Return the [x, y] coordinate for the center point of the cell that contains the specified text.  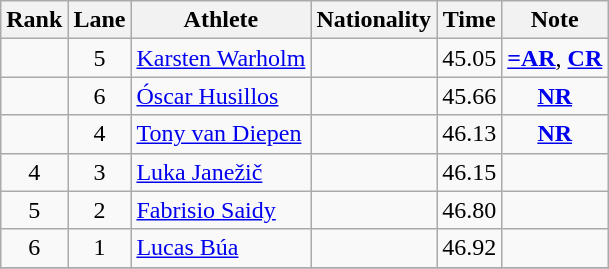
Athlete [221, 20]
2 [100, 210]
Fabrisio Saidy [221, 210]
3 [100, 172]
Time [470, 20]
45.05 [470, 58]
Karsten Warholm [221, 58]
Note [555, 20]
Lane [100, 20]
45.66 [470, 96]
46.13 [470, 134]
46.15 [470, 172]
Óscar Husillos [221, 96]
=AR, CR [555, 58]
Lucas Búa [221, 248]
46.92 [470, 248]
Luka Janežič [221, 172]
Tony van Diepen [221, 134]
Nationality [374, 20]
46.80 [470, 210]
Rank [34, 20]
1 [100, 248]
